Identify which cell holds the provided text, then report its [X, Y] central coordinate. 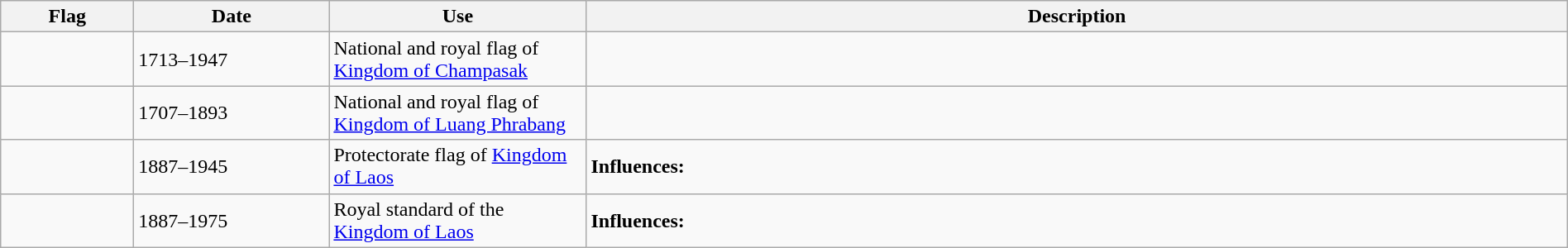
Description [1077, 17]
1887–1975 [232, 220]
1713–1947 [232, 60]
Flag [68, 17]
Royal standard of the Kingdom of Laos [458, 220]
Date [232, 17]
National and royal flag of Kingdom of Luang Phrabang [458, 112]
Use [458, 17]
Protectorate flag of Kingdom of Laos [458, 167]
National and royal flag of Kingdom of Champasak [458, 60]
1707–1893 [232, 112]
1887–1945 [232, 167]
